Extract the [x, y] coordinate from the center of the cell holding the provided text.  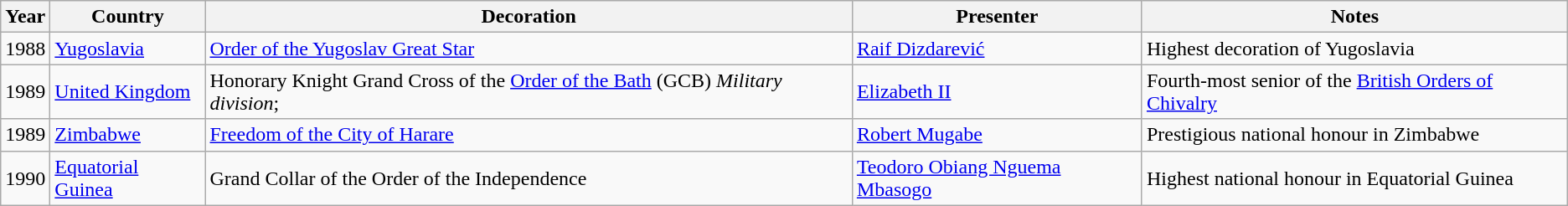
Prestigious national honour in Zimbabwe [1354, 135]
Equatorial Guinea [127, 178]
Freedom of the City of Harare [529, 135]
1988 [25, 49]
Elizabeth II [997, 92]
Yugoslavia [127, 49]
Zimbabwe [127, 135]
Presenter [997, 17]
Order of the Yugoslav Great Star [529, 49]
Notes [1354, 17]
Highest national honour in Equatorial Guinea [1354, 178]
1990 [25, 178]
Grand Collar of the Order of the Independence [529, 178]
Year [25, 17]
Decoration [529, 17]
Country [127, 17]
Raif Dizdarević [997, 49]
Honorary Knight Grand Cross of the Order of the Bath (GCB) Military division; [529, 92]
Robert Mugabe [997, 135]
Highest decoration of Yugoslavia [1354, 49]
Fourth-most senior of the British Orders of Chivalry [1354, 92]
United Kingdom [127, 92]
Teodoro Obiang Nguema Mbasogo [997, 178]
